Pinpoint the cell where the given text exists, returning its (x, y) midpoint coordinate. 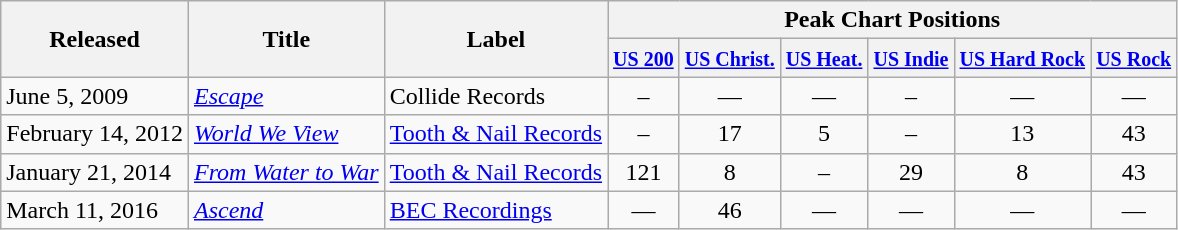
Released (95, 39)
World We View (286, 134)
US Hard Rock (1022, 58)
US Heat. (824, 58)
Peak Chart Positions (892, 20)
Collide Records (496, 96)
February 14, 2012 (95, 134)
Label (496, 39)
BEC Recordings (496, 210)
US Christ. (730, 58)
121 (644, 172)
US Indie (911, 58)
March 11, 2016 (95, 210)
US Rock (1134, 58)
June 5, 2009 (95, 96)
US 200 (644, 58)
January 21, 2014 (95, 172)
Title (286, 39)
13 (1022, 134)
Ascend (286, 210)
Escape (286, 96)
29 (911, 172)
17 (730, 134)
46 (730, 210)
5 (824, 134)
From Water to War (286, 172)
